Capture the cell that displays the provided text and extract its [x, y] central coordinate. 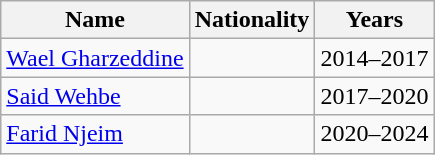
Nationality [252, 20]
Said Wehbe [95, 96]
Years [374, 20]
Wael Gharzeddine [95, 58]
2017–2020 [374, 96]
Name [95, 20]
2020–2024 [374, 134]
2014–2017 [374, 58]
Farid Njeim [95, 134]
